Return the [X, Y] coordinate for the center point of the cell that contains the specified text.  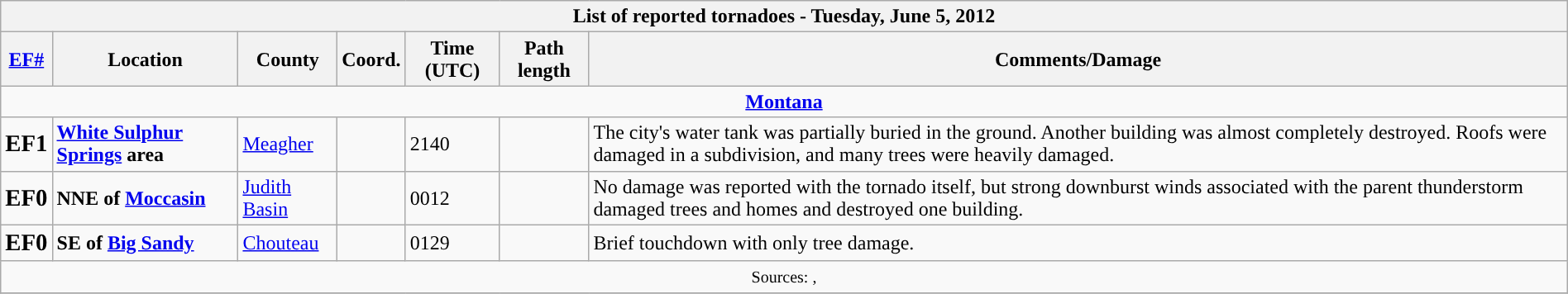
Time (UTC) [452, 59]
Sources: , [784, 277]
Montana [784, 102]
Path length [544, 59]
EF# [26, 59]
White Sulphur Springs area [146, 144]
County [288, 59]
Meagher [288, 144]
Comments/Damage [1078, 59]
Location [146, 59]
Chouteau [288, 243]
List of reported tornadoes - Tuesday, June 5, 2012 [784, 17]
Coord. [371, 59]
NNE of Moccasin [146, 198]
2140 [452, 144]
EF1 [26, 144]
0129 [452, 243]
0012 [452, 198]
Brief touchdown with only tree damage. [1078, 243]
Judith Basin [288, 198]
SE of Big Sandy [146, 243]
